Scan for the cell matching the given text and deliver its (x, y) coordinate at center. 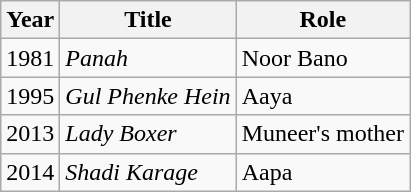
1981 (30, 58)
Panah (148, 58)
2013 (30, 134)
Shadi Karage (148, 172)
Aapa (322, 172)
Noor Bano (322, 58)
Muneer's mother (322, 134)
2014 (30, 172)
Gul Phenke Hein (148, 96)
1995 (30, 96)
Year (30, 20)
Lady Boxer (148, 134)
Role (322, 20)
Title (148, 20)
Aaya (322, 96)
